Capture the cell that displays the provided text and extract its (x, y) central coordinate. 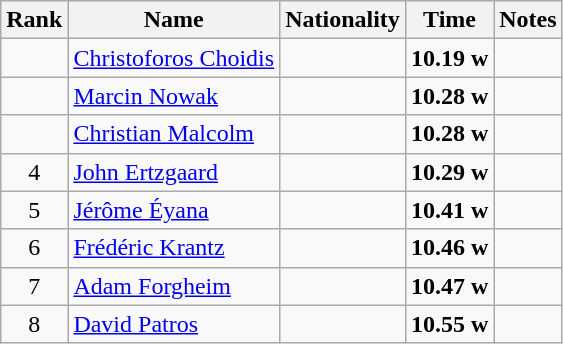
Name (174, 20)
Time (449, 20)
7 (34, 286)
8 (34, 324)
David Patros (174, 324)
Frédéric Krantz (174, 248)
4 (34, 172)
10.46 w (449, 248)
Rank (34, 20)
10.29 w (449, 172)
10.47 w (449, 286)
Nationality (343, 20)
John Ertzgaard (174, 172)
Christian Malcolm (174, 134)
10.55 w (449, 324)
10.41 w (449, 210)
Christoforos Choidis (174, 58)
6 (34, 248)
Marcin Nowak (174, 96)
Adam Forgheim (174, 286)
10.19 w (449, 58)
Jérôme Éyana (174, 210)
Notes (528, 20)
5 (34, 210)
